Return the (x, y) coordinate for the center point of the cell that contains the specified text.  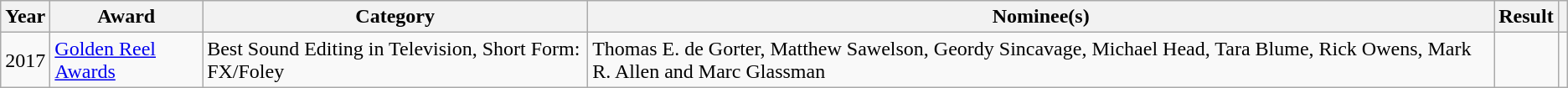
Golden Reel Awards (126, 60)
2017 (25, 60)
Year (25, 17)
Thomas E. de Gorter, Matthew Sawelson, Geordy Sincavage, Michael Head, Tara Blume, Rick Owens, Mark R. Allen and Marc Glassman (1041, 60)
Award (126, 17)
Category (395, 17)
Best Sound Editing in Television, Short Form: FX/Foley (395, 60)
Nominee(s) (1041, 17)
Result (1526, 17)
